Scan for the cell matching the given text and deliver its [x, y] coordinate at center. 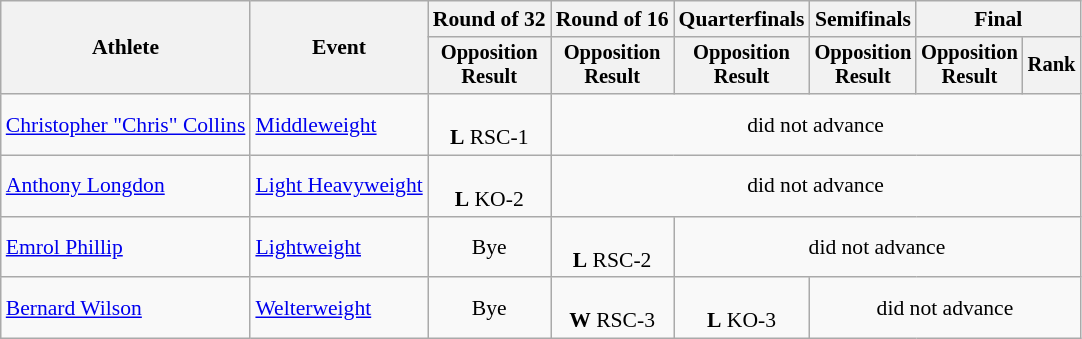
W RSC-3 [612, 308]
Middleweight [338, 124]
Rank [1052, 66]
Semifinals [864, 19]
Lightweight [338, 248]
Final [998, 19]
Event [338, 48]
L KO-3 [742, 308]
Bernard Wilson [126, 308]
Round of 32 [490, 19]
Welterweight [338, 308]
Anthony Longdon [126, 186]
L RSC-1 [490, 124]
Light Heavyweight [338, 186]
Quarterfinals [742, 19]
Athlete [126, 48]
Emrol Phillip [126, 248]
L KO-2 [490, 186]
Round of 16 [612, 19]
L RSC-2 [612, 248]
Christopher "Chris" Collins [126, 124]
